Extract the [X, Y] coordinate from the center of the cell holding the provided text.  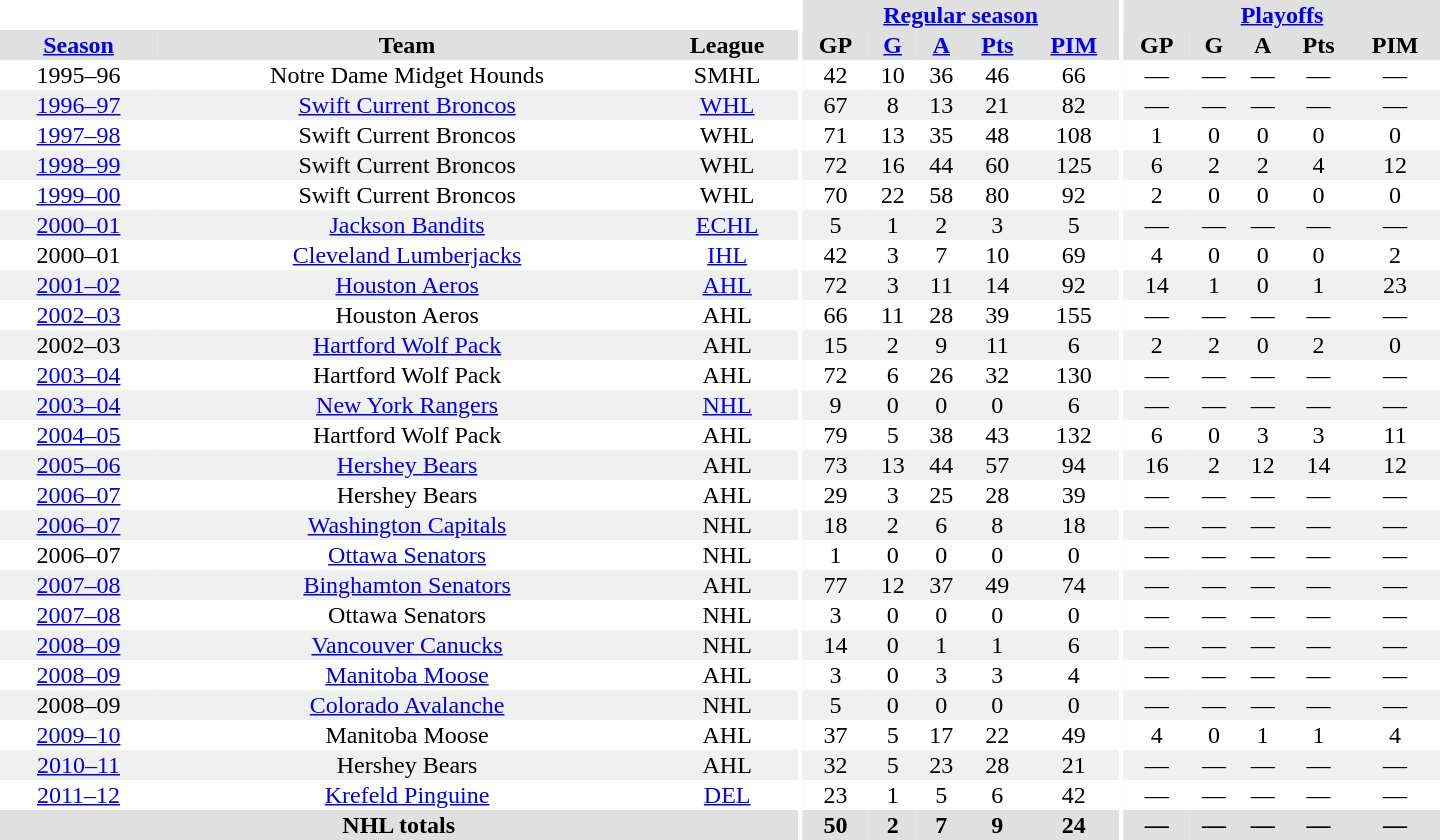
80 [998, 195]
15 [836, 345]
1996–97 [78, 105]
IHL [727, 255]
46 [998, 75]
57 [998, 465]
1998–99 [78, 165]
108 [1074, 135]
77 [836, 585]
1999–00 [78, 195]
Playoffs [1282, 15]
League [727, 45]
29 [836, 495]
SMHL [727, 75]
70 [836, 195]
2005–06 [78, 465]
1997–98 [78, 135]
155 [1074, 315]
Notre Dame Midget Hounds [407, 75]
58 [942, 195]
ECHL [727, 225]
35 [942, 135]
NHL totals [398, 825]
69 [1074, 255]
50 [836, 825]
94 [1074, 465]
67 [836, 105]
Binghamton Senators [407, 585]
25 [942, 495]
79 [836, 435]
74 [1074, 585]
Cleveland Lumberjacks [407, 255]
60 [998, 165]
Team [407, 45]
Krefeld Pinguine [407, 795]
38 [942, 435]
Season [78, 45]
71 [836, 135]
Colorado Avalanche [407, 705]
43 [998, 435]
26 [942, 375]
125 [1074, 165]
132 [1074, 435]
24 [1074, 825]
82 [1074, 105]
Regular season [961, 15]
New York Rangers [407, 405]
Jackson Bandits [407, 225]
17 [942, 735]
1995–96 [78, 75]
Washington Capitals [407, 525]
2009–10 [78, 735]
DEL [727, 795]
73 [836, 465]
2010–11 [78, 765]
2011–12 [78, 795]
Vancouver Canucks [407, 645]
2001–02 [78, 285]
36 [942, 75]
130 [1074, 375]
48 [998, 135]
2004–05 [78, 435]
